Return the [X, Y] coordinate for the center point of the cell that contains the specified text.  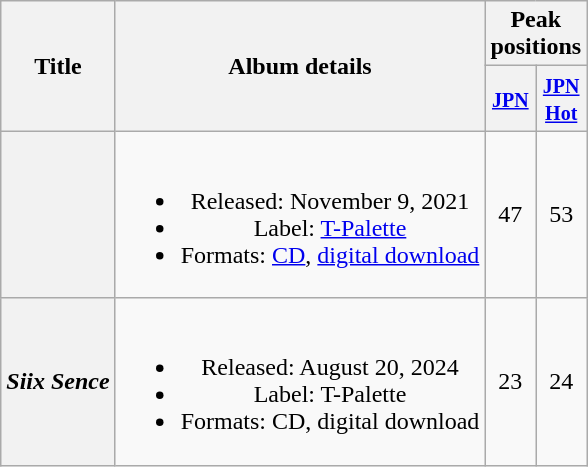
53 [562, 214]
24 [562, 382]
JPN [510, 98]
23 [510, 382]
Siix Sence [58, 382]
Released: November 9, 2021Label: T-PaletteFormats: CD, digital download [300, 214]
Peak positions [536, 34]
Album details [300, 66]
Title [58, 66]
47 [510, 214]
Released: August 20, 2024Label: T-PaletteFormats: CD, digital download [300, 382]
JPNHot [562, 98]
